Detect which cell encompasses the target text, then output its [X, Y] center coordinate. 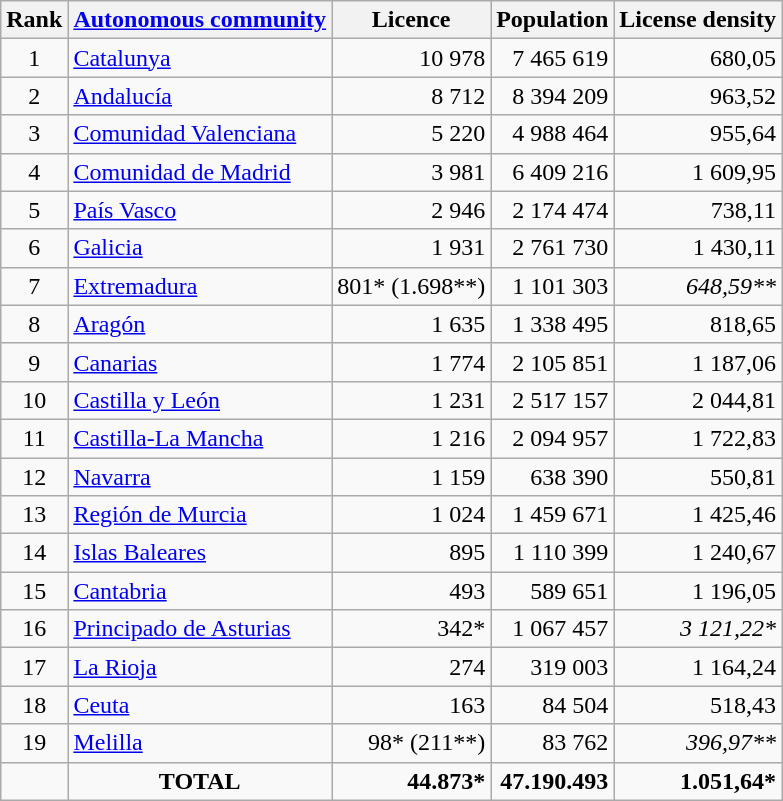
Rank [34, 20]
1.051,64* [698, 781]
1 240,67 [698, 553]
2 946 [412, 210]
La Rioja [200, 667]
8 394 209 [552, 96]
11 [34, 438]
1 774 [412, 362]
319 003 [552, 667]
3 981 [412, 172]
13 [34, 515]
País Vasco [200, 210]
1 [34, 58]
1 722,83 [698, 438]
Comunidad de Madrid [200, 172]
Population [552, 20]
2 [34, 96]
8 [34, 324]
47.190.493 [552, 781]
5 220 [412, 134]
3 121,22* [698, 629]
7 [34, 286]
801* (1.698**) [412, 286]
Extremadura [200, 286]
1 425,46 [698, 515]
2 105 851 [552, 362]
Ceuta [200, 705]
6 409 216 [552, 172]
2 761 730 [552, 248]
19 [34, 743]
Cantabria [200, 591]
1 067 457 [552, 629]
Catalunya [200, 58]
84 504 [552, 705]
1 159 [412, 477]
Andalucía [200, 96]
648,59** [698, 286]
8 712 [412, 96]
12 [34, 477]
2 094 957 [552, 438]
396,97** [698, 743]
589 651 [552, 591]
1 931 [412, 248]
83 762 [552, 743]
680,05 [698, 58]
17 [34, 667]
638 390 [552, 477]
274 [412, 667]
18 [34, 705]
493 [412, 591]
Comunidad Valenciana [200, 134]
895 [412, 553]
7 465 619 [552, 58]
98* (211**) [412, 743]
1 231 [412, 400]
818,65 [698, 324]
955,64 [698, 134]
1 216 [412, 438]
10 [34, 400]
342* [412, 629]
16 [34, 629]
Galicia [200, 248]
1 609,95 [698, 172]
4 988 464 [552, 134]
163 [412, 705]
5 [34, 210]
1 635 [412, 324]
2 044,81 [698, 400]
Islas Baleares [200, 553]
Castilla y León [200, 400]
Aragón [200, 324]
15 [34, 591]
4 [34, 172]
Principado de Asturias [200, 629]
1 110 399 [552, 553]
License density [698, 20]
Canarias [200, 362]
1 196,05 [698, 591]
738,11 [698, 210]
Región de Murcia [200, 515]
Melilla [200, 743]
10 978 [412, 58]
1 338 495 [552, 324]
1 164,24 [698, 667]
TOTAL [200, 781]
518,43 [698, 705]
1 024 [412, 515]
1 187,06 [698, 362]
550,81 [698, 477]
Castilla-La Mancha [200, 438]
Licence [412, 20]
9 [34, 362]
1 459 671 [552, 515]
2 517 157 [552, 400]
14 [34, 553]
3 [34, 134]
2 174 474 [552, 210]
963,52 [698, 96]
1 101 303 [552, 286]
Autonomous community [200, 20]
1 430,11 [698, 248]
44.873* [412, 781]
Navarra [200, 477]
6 [34, 248]
